Find where the given text appears and provide that cell's center as (x, y) coordinate. 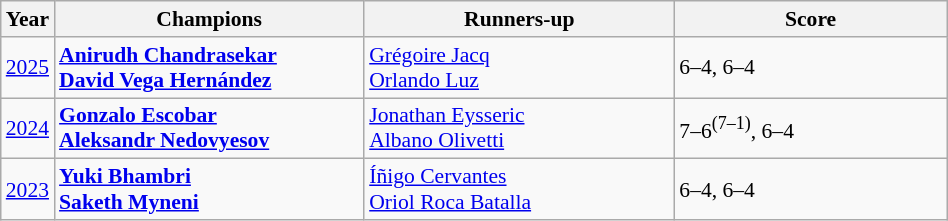
Runners-up (519, 19)
Score (810, 19)
2024 (28, 128)
2025 (28, 68)
Yuki Bhambri Saketh Myneni (209, 190)
7–6(7–1), 6–4 (810, 128)
Jonathan Eysseric Albano Olivetti (519, 128)
Grégoire Jacq Orlando Luz (519, 68)
Year (28, 19)
2023 (28, 190)
Íñigo Cervantes Oriol Roca Batalla (519, 190)
Champions (209, 19)
Anirudh Chandrasekar David Vega Hernández (209, 68)
Gonzalo Escobar Aleksandr Nedovyesov (209, 128)
